Return the [x, y] coordinate for the center point of the cell that contains the specified text.  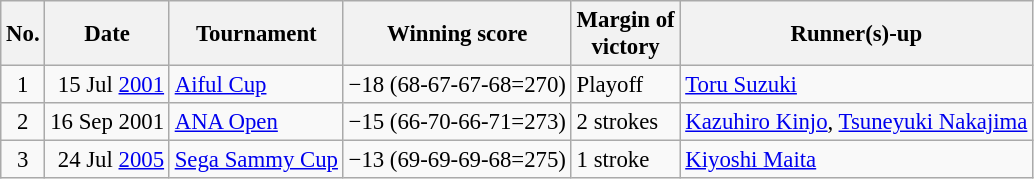
Kiyoshi Maita [856, 160]
2 strokes [626, 122]
Margin ofvictory [626, 34]
Runner(s)-up [856, 34]
Sega Sammy Cup [256, 160]
1 stroke [626, 160]
3 [23, 160]
Tournament [256, 34]
15 Jul 2001 [107, 85]
16 Sep 2001 [107, 122]
Playoff [626, 85]
ANA Open [256, 122]
Aiful Cup [256, 85]
Toru Suzuki [856, 85]
2 [23, 122]
Kazuhiro Kinjo, Tsuneyuki Nakajima [856, 122]
24 Jul 2005 [107, 160]
No. [23, 34]
1 [23, 85]
−13 (69-69-69-68=275) [457, 160]
−15 (66-70-66-71=273) [457, 122]
Date [107, 34]
Winning score [457, 34]
−18 (68-67-67-68=270) [457, 85]
